For the text-containing cell, return its midpoint in [x, y] coordinate format. 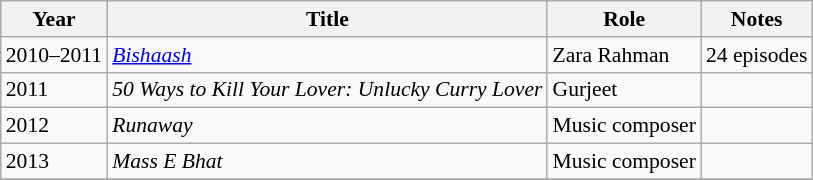
2010–2011 [54, 55]
Notes [756, 19]
Bishaash [327, 55]
2011 [54, 90]
Mass E Bhat [327, 162]
2013 [54, 162]
2012 [54, 126]
Zara Rahman [624, 55]
Title [327, 19]
Role [624, 19]
Gurjeet [624, 90]
Year [54, 19]
Runaway [327, 126]
50 Ways to Kill Your Lover: Unlucky Curry Lover [327, 90]
24 episodes [756, 55]
